From the cell containing the given text, extract its center point as [X, Y] coordinate. 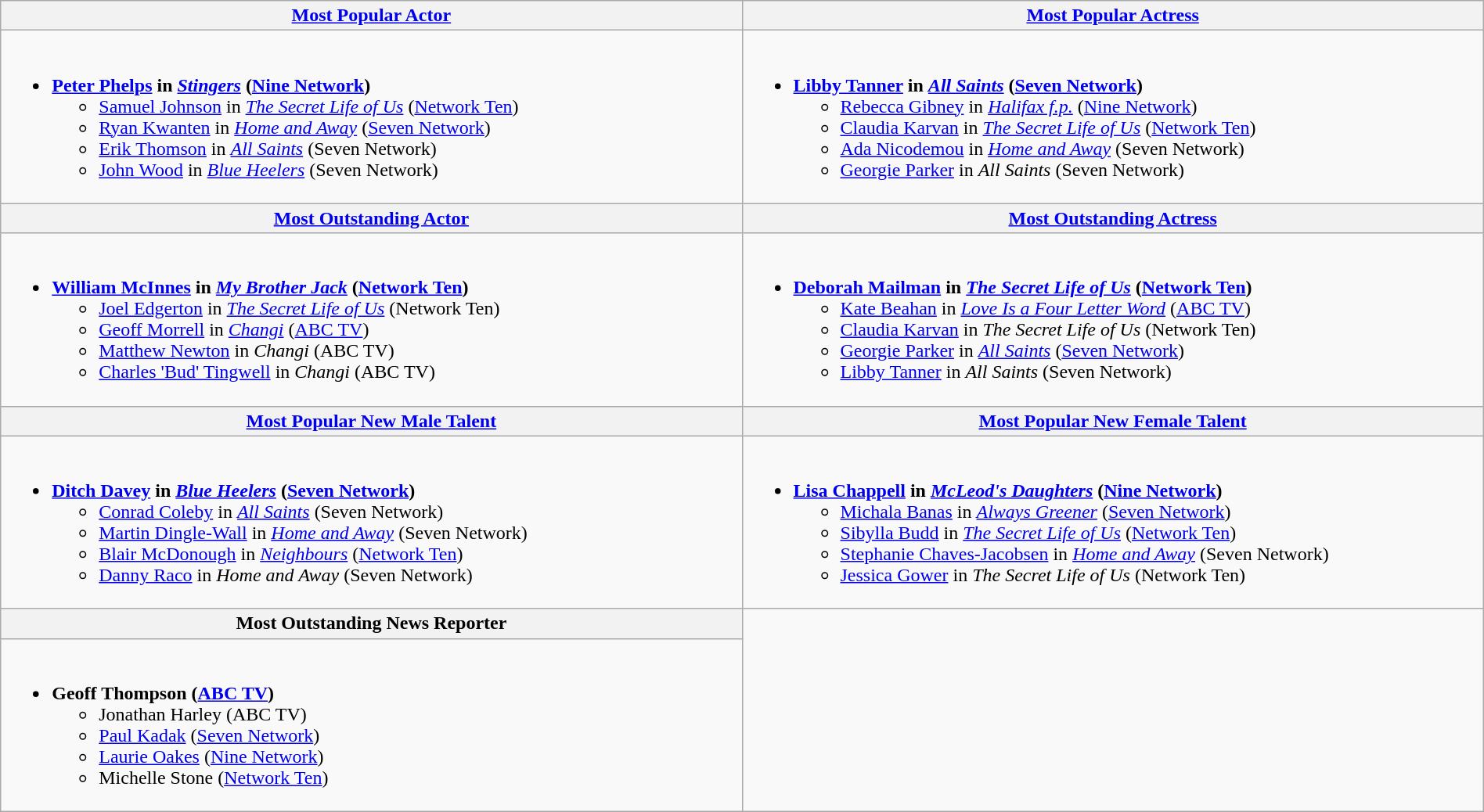
Most Outstanding News Reporter [371, 623]
Most Popular New Female Talent [1113, 421]
Most Outstanding Actor [371, 218]
Most Outstanding Actress [1113, 218]
Geoff Thompson (ABC TV)Jonathan Harley (ABC TV)Paul Kadak (Seven Network)Laurie Oakes (Nine Network)Michelle Stone (Network Ten) [371, 724]
Most Popular Actor [371, 16]
Most Popular New Male Talent [371, 421]
Most Popular Actress [1113, 16]
